Locate the cell with the specified text and output its (x, y) center coordinate. 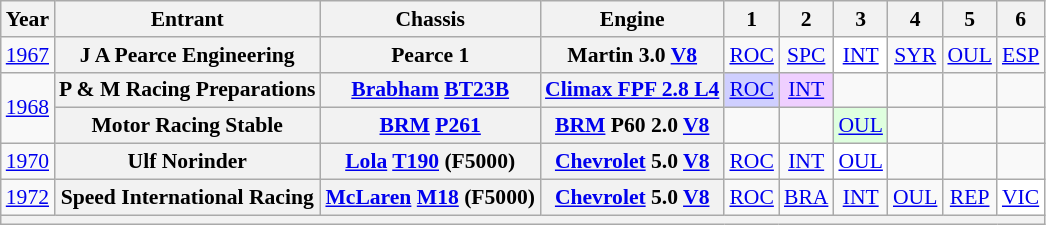
Climax FPF 2.8 L4 (632, 90)
P & M Racing Preparations (187, 90)
SYR (915, 55)
ESP (1020, 55)
BRM P60 2.0 V8 (632, 126)
VIC (1020, 197)
SPC (806, 55)
4 (915, 19)
BRM P261 (430, 126)
Year (28, 19)
Ulf Norinder (187, 162)
1967 (28, 55)
Chassis (430, 19)
Brabham BT23B (430, 90)
McLaren M18 (F5000) (430, 197)
Motor Racing Stable (187, 126)
Lola T190 (F5000) (430, 162)
J A Pearce Engineering (187, 55)
1972 (28, 197)
6 (1020, 19)
3 (860, 19)
5 (969, 19)
1 (752, 19)
Entrant (187, 19)
Pearce 1 (430, 55)
REP (969, 197)
2 (806, 19)
1970 (28, 162)
1968 (28, 108)
Speed International Racing (187, 197)
Engine (632, 19)
BRA (806, 197)
Martin 3.0 V8 (632, 55)
